Identify which cell holds the provided text, then report its [X, Y] central coordinate. 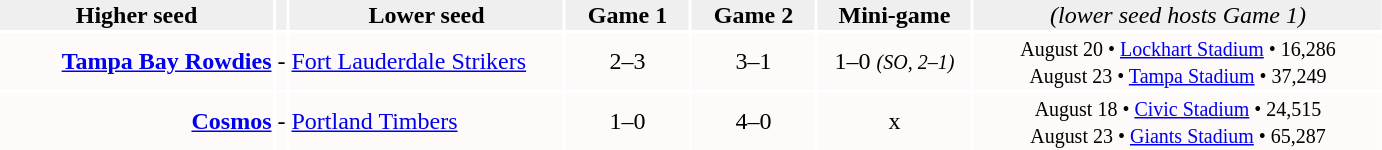
Cosmos [136, 122]
Higher seed [136, 15]
Game 1 [628, 15]
x [894, 122]
Lower seed [426, 15]
August 18 • Civic Stadium • 24,515August 23 • Giants Stadium • 65,287 [1178, 122]
(lower seed hosts Game 1) [1178, 15]
1–0 (SO, 2–1) [894, 62]
3–1 [754, 62]
August 20 • Lockhart Stadium • 16,286August 23 • Tampa Stadium • 37,249 [1178, 62]
1–0 [628, 122]
Game 2 [754, 15]
Fort Lauderdale Strikers [426, 62]
2–3 [628, 62]
Portland Timbers [426, 122]
4–0 [754, 122]
Mini-game [894, 15]
Tampa Bay Rowdies [136, 62]
